Capture the cell that displays the provided text and extract its (X, Y) central coordinate. 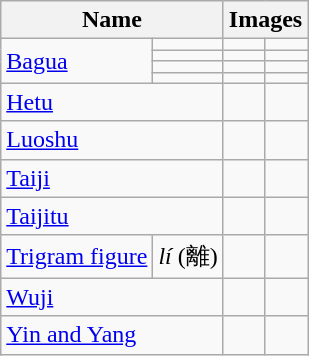
Hetu (112, 102)
Bagua (77, 61)
Luoshu (112, 140)
Taijitu (112, 216)
Wuji (112, 297)
Yin and Yang (112, 335)
Trigram figure (77, 256)
lí (離) (188, 256)
Images (265, 20)
Taiji (112, 178)
Name (112, 20)
